Provide the (X, Y) coordinate of the cell's center where the given text is located.  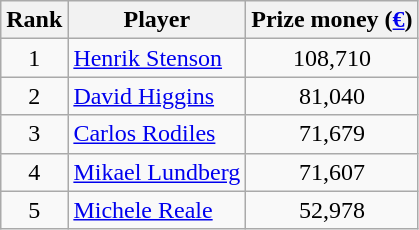
3 (34, 134)
5 (34, 210)
2 (34, 96)
Henrik Stenson (157, 58)
108,710 (332, 58)
Michele Reale (157, 210)
Prize money (€) (332, 20)
52,978 (332, 210)
71,679 (332, 134)
71,607 (332, 172)
Player (157, 20)
81,040 (332, 96)
1 (34, 58)
Rank (34, 20)
4 (34, 172)
Carlos Rodiles (157, 134)
Mikael Lundberg (157, 172)
David Higgins (157, 96)
